For the text-containing cell, return its midpoint in (X, Y) coordinate format. 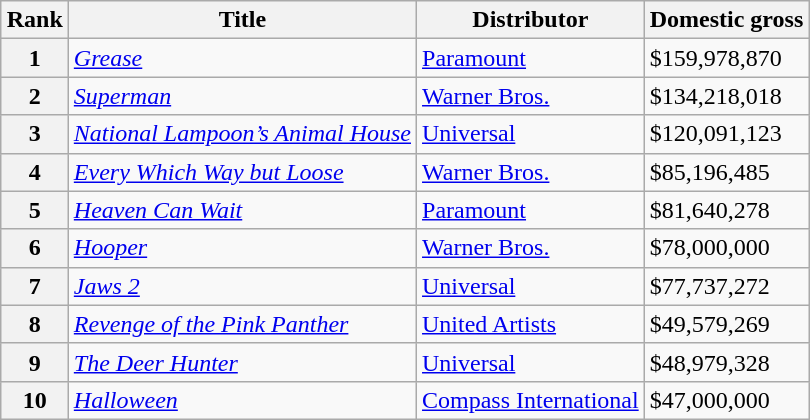
$81,640,278 (726, 210)
6 (34, 248)
National Lampoon’s Animal House (242, 134)
Every Which Way but Loose (242, 172)
$78,000,000 (726, 248)
Superman (242, 96)
United Artists (531, 324)
3 (34, 134)
5 (34, 210)
$85,196,485 (726, 172)
$77,737,272 (726, 286)
Rank (34, 20)
1 (34, 58)
$49,579,269 (726, 324)
$159,978,870 (726, 58)
Revenge of the Pink Panther (242, 324)
Halloween (242, 400)
9 (34, 362)
$120,091,123 (726, 134)
Title (242, 20)
The Deer Hunter (242, 362)
$48,979,328 (726, 362)
Domestic gross (726, 20)
Hooper (242, 248)
$134,218,018 (726, 96)
7 (34, 286)
$47,000,000 (726, 400)
Distributor (531, 20)
8 (34, 324)
Compass International (531, 400)
10 (34, 400)
Heaven Can Wait (242, 210)
2 (34, 96)
Jaws 2 (242, 286)
Grease (242, 58)
4 (34, 172)
